Output the [x, y] coordinate of the center of the cell containing the given text.  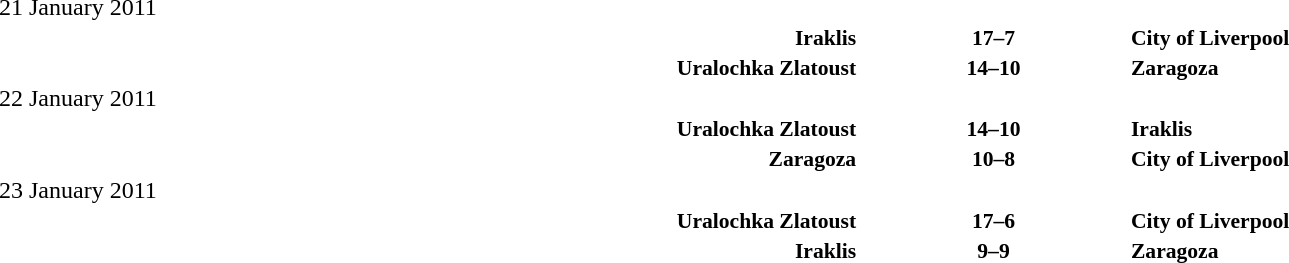
10–8 [994, 159]
17–7 [994, 38]
17–6 [994, 220]
